Provide the (X, Y) coordinate of the cell's center where the given text is located.  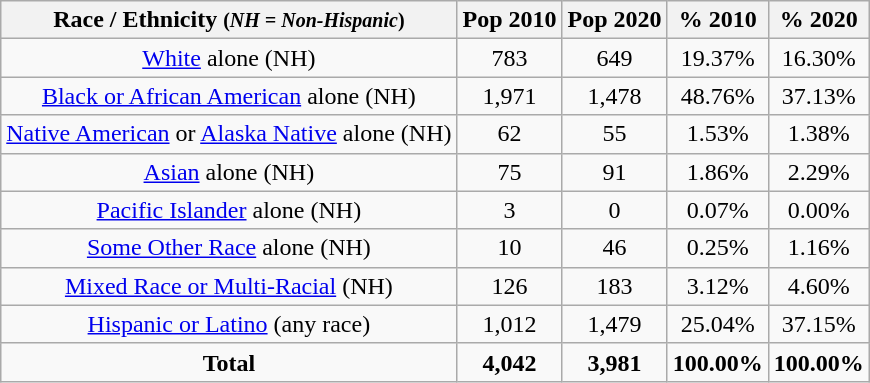
Black or African American alone (NH) (229, 96)
1.86% (718, 172)
37.13% (818, 96)
4.60% (818, 286)
0.00% (818, 210)
783 (510, 58)
Pop 2020 (614, 20)
1,479 (614, 324)
126 (510, 286)
10 (510, 248)
91 (614, 172)
Native American or Alaska Native alone (NH) (229, 134)
2.29% (818, 172)
649 (614, 58)
19.37% (718, 58)
1,012 (510, 324)
1.38% (818, 134)
25.04% (718, 324)
1,971 (510, 96)
3,981 (614, 362)
0 (614, 210)
Asian alone (NH) (229, 172)
Race / Ethnicity (NH = Non-Hispanic) (229, 20)
0.25% (718, 248)
37.15% (818, 324)
Mixed Race or Multi-Racial (NH) (229, 286)
62 (510, 134)
3 (510, 210)
1.16% (818, 248)
0.07% (718, 210)
55 (614, 134)
White alone (NH) (229, 58)
46 (614, 248)
3.12% (718, 286)
1,478 (614, 96)
16.30% (818, 58)
183 (614, 286)
Pop 2010 (510, 20)
1.53% (718, 134)
Hispanic or Latino (any race) (229, 324)
% 2020 (818, 20)
% 2010 (718, 20)
Total (229, 362)
Pacific Islander alone (NH) (229, 210)
Some Other Race alone (NH) (229, 248)
48.76% (718, 96)
4,042 (510, 362)
75 (510, 172)
